Return the (X, Y) coordinate for the center point of the cell that contains the specified text.  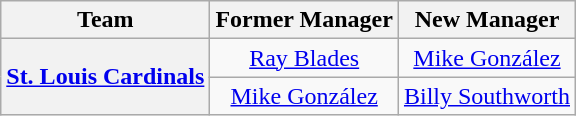
New Manager (486, 20)
Ray Blades (304, 58)
Former Manager (304, 20)
Billy Southworth (486, 96)
St. Louis Cardinals (106, 77)
Team (106, 20)
